Find where the given text appears and provide that cell's center as (X, Y) coordinate. 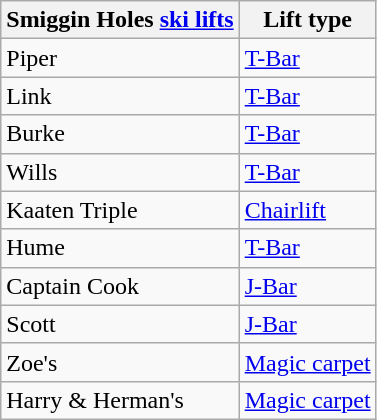
Lift type (308, 20)
Piper (120, 58)
Chairlift (308, 210)
Harry & Herman's (120, 400)
Burke (120, 134)
Captain Cook (120, 286)
Hume (120, 248)
Smiggin Holes ski lifts (120, 20)
Zoe's (120, 362)
Scott (120, 324)
Link (120, 96)
Kaaten Triple (120, 210)
Wills (120, 172)
